From the cell containing the given text, extract its center point as (X, Y) coordinate. 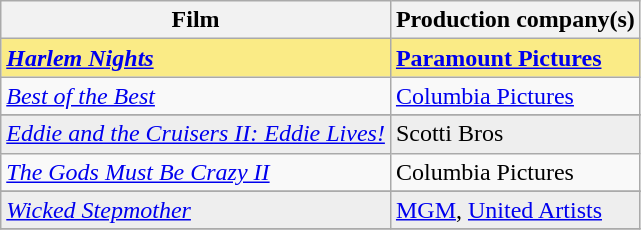
Film (196, 20)
MGM, United Artists (515, 210)
Eddie and the Cruisers II: Eddie Lives! (196, 134)
Harlem Nights (196, 58)
Paramount Pictures (515, 58)
The Gods Must Be Crazy II (196, 172)
Best of the Best (196, 96)
Scotti Bros (515, 134)
Production company(s) (515, 20)
Wicked Stepmother (196, 210)
